Return [X, Y] of the center of cell containing provided text 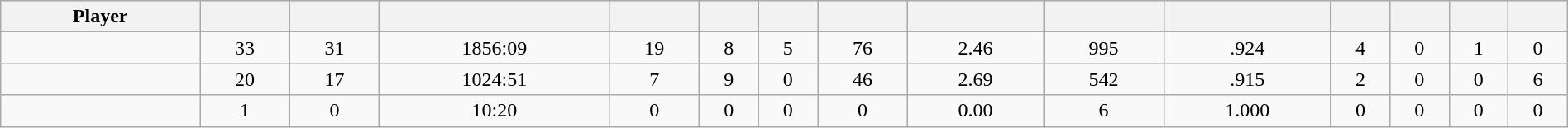
19 [655, 48]
10:20 [495, 111]
76 [863, 48]
2 [1360, 79]
20 [245, 79]
4 [1360, 48]
542 [1104, 79]
0.00 [975, 111]
1856:09 [495, 48]
Player [101, 17]
2.46 [975, 48]
.915 [1248, 79]
33 [245, 48]
1.000 [1248, 111]
31 [334, 48]
995 [1104, 48]
17 [334, 79]
7 [655, 79]
46 [863, 79]
.924 [1248, 48]
9 [729, 79]
1024:51 [495, 79]
8 [729, 48]
5 [787, 48]
2.69 [975, 79]
